For the text-containing cell, return its midpoint in [x, y] coordinate format. 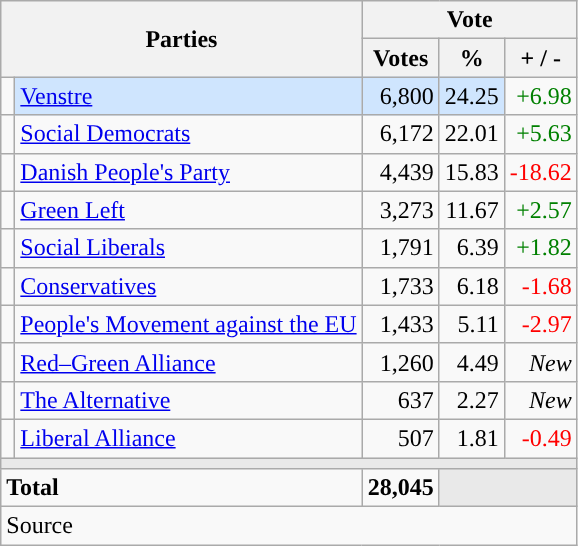
+1.82 [540, 248]
15.83 [472, 172]
28,045 [400, 488]
Vote [470, 20]
Parties [182, 39]
+ / - [540, 58]
Danish People's Party [188, 172]
4,439 [400, 172]
507 [400, 438]
Votes [400, 58]
24.25 [472, 96]
Liberal Alliance [188, 438]
6.39 [472, 248]
22.01 [472, 134]
Red–Green Alliance [188, 362]
Green Left [188, 210]
6,172 [400, 134]
637 [400, 400]
1.81 [472, 438]
% [472, 58]
Total [182, 488]
1,733 [400, 286]
Venstre [188, 96]
People's Movement against the EU [188, 324]
The Alternative [188, 400]
-0.49 [540, 438]
5.11 [472, 324]
6,800 [400, 96]
1,260 [400, 362]
4.49 [472, 362]
11.67 [472, 210]
-18.62 [540, 172]
+6.98 [540, 96]
Source [290, 526]
6.18 [472, 286]
+5.63 [540, 134]
1,791 [400, 248]
+2.57 [540, 210]
1,433 [400, 324]
Social Democrats [188, 134]
Conservatives [188, 286]
-2.97 [540, 324]
Social Liberals [188, 248]
-1.68 [540, 286]
2.27 [472, 400]
3,273 [400, 210]
